From the cell containing the given text, extract its center point as (x, y) coordinate. 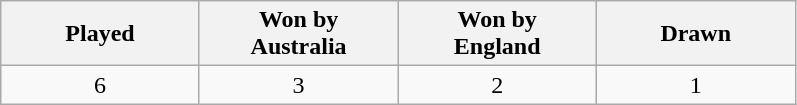
3 (298, 85)
6 (100, 85)
Drawn (696, 34)
Played (100, 34)
2 (498, 85)
1 (696, 85)
Won byEngland (498, 34)
Won byAustralia (298, 34)
